Identify which cell holds the provided text, then report its (x, y) central coordinate. 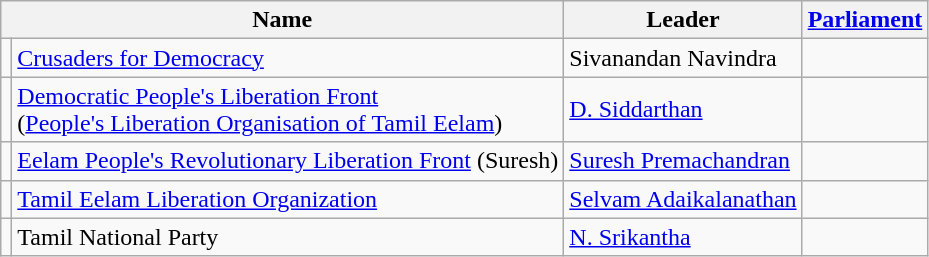
Eelam People's Revolutionary Liberation Front (Suresh) (288, 161)
D. Siddarthan (683, 110)
Tamil Eelam Liberation Organization (288, 199)
Democratic People's Liberation Front(People's Liberation Organisation of Tamil Eelam) (288, 110)
N. Srikantha (683, 237)
Selvam Adaikalanathan (683, 199)
Name (282, 20)
Leader (683, 20)
Crusaders for Democracy (288, 58)
Sivanandan Navindra (683, 58)
Parliament (865, 20)
Suresh Premachandran (683, 161)
Tamil National Party (288, 237)
